Find where the given text appears and provide that cell's center as [x, y] coordinate. 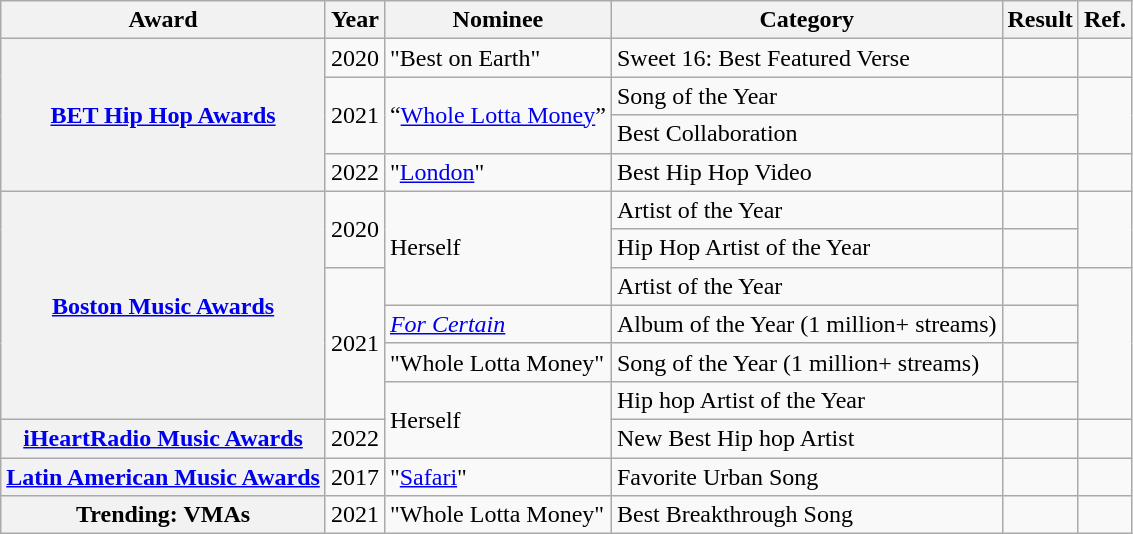
New Best Hip hop Artist [806, 438]
For Certain [498, 324]
Trending: VMAs [164, 515]
Hip Hop Artist of the Year [806, 248]
iHeartRadio Music Awards [164, 438]
"Safari" [498, 477]
Year [354, 20]
2017 [354, 477]
BET Hip Hop Awards [164, 115]
Album of the Year (1 million+ streams) [806, 324]
Nominee [498, 20]
Hip hop Artist of the Year [806, 400]
Category [806, 20]
Best Collaboration [806, 134]
Song of the Year (1 million+ streams) [806, 362]
Result [1040, 20]
Ref. [1104, 20]
Song of the Year [806, 96]
Latin American Music Awards [164, 477]
"Best on Earth" [498, 58]
Boston Music Awards [164, 305]
Best Breakthrough Song [806, 515]
Favorite Urban Song [806, 477]
“Whole Lotta Money” [498, 115]
"London" [498, 172]
Award [164, 20]
Best Hip Hop Video [806, 172]
Sweet 16: Best Featured Verse [806, 58]
